Return the (X, Y) coordinate for the center point of the cell that contains the specified text.  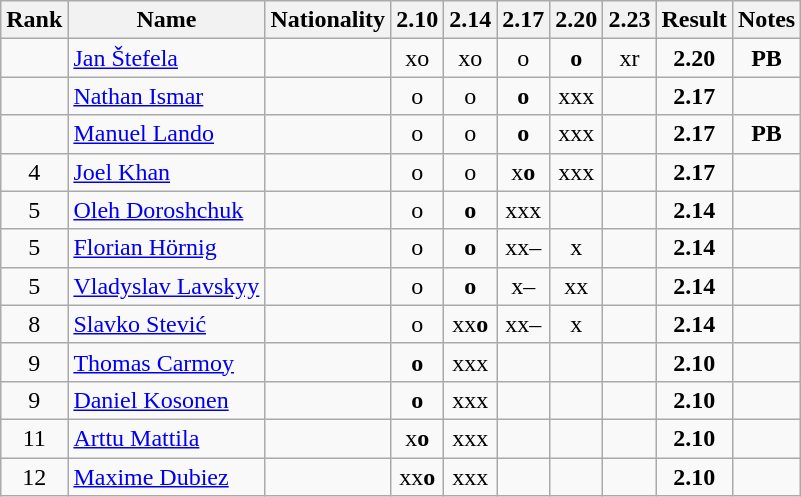
xx (576, 286)
11 (34, 438)
Slavko Stević (166, 324)
Arttu Mattila (166, 438)
Name (166, 20)
Oleh Doroshchuk (166, 210)
Result (694, 20)
xr (630, 58)
Manuel Lando (166, 134)
Maxime Dubiez (166, 477)
Vladyslav Lavskyy (166, 286)
Joel Khan (166, 172)
Notes (766, 20)
x– (524, 286)
Thomas Carmoy (166, 362)
8 (34, 324)
Daniel Kosonen (166, 400)
Nationality (328, 20)
Rank (34, 20)
Florian Hörnig (166, 248)
Jan Štefela (166, 58)
Nathan Ismar (166, 96)
12 (34, 477)
4 (34, 172)
2.23 (630, 20)
